Return [x, y] of the center of cell containing provided text 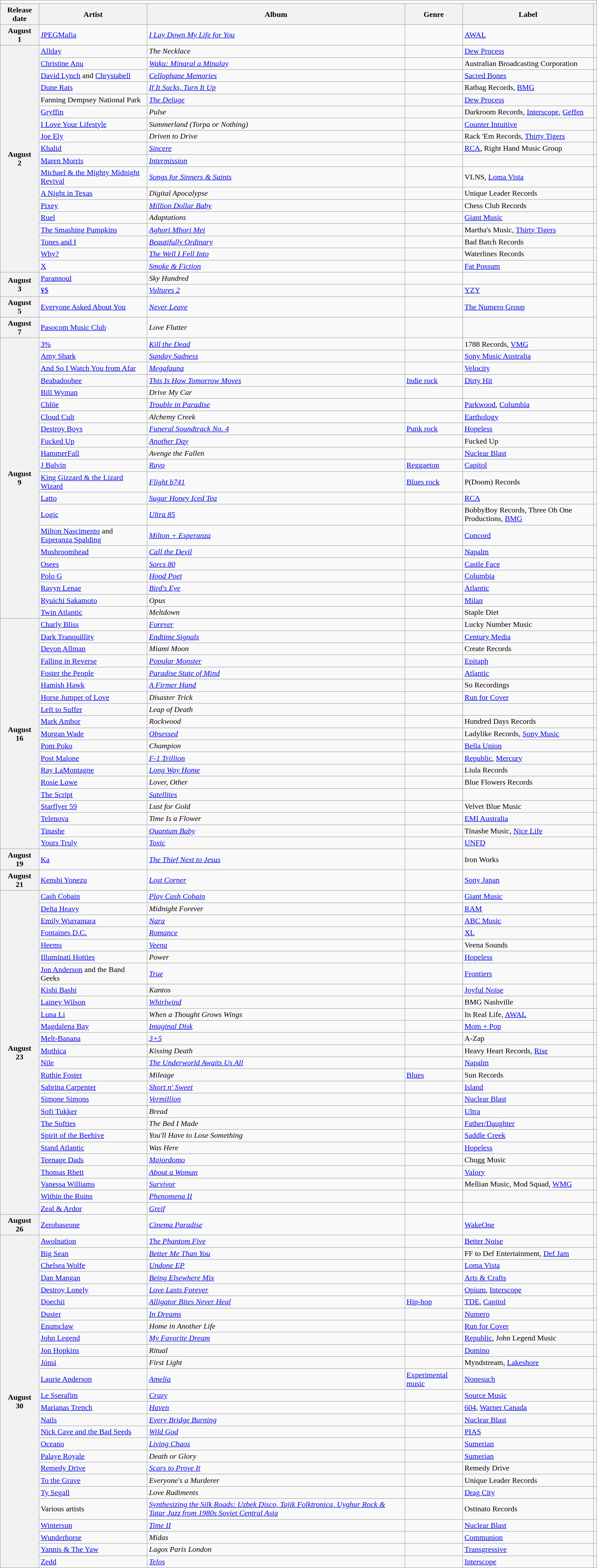
ABC Music [528, 921]
F-1 Trillion [276, 758]
Cellophane Memories [276, 76]
Rockwood [276, 722]
X [93, 266]
Oceano [93, 1444]
Dirty Hit [528, 380]
Tinashe [93, 831]
Sofi Tukker [93, 1111]
RCA, Right Hand Music Group [528, 148]
Every Bridge Burning [276, 1420]
TDE, Capitol [528, 1302]
Illuminati Hotties [93, 957]
Duster [93, 1314]
Devon Allman [93, 649]
Obsessed [276, 734]
Big Sean [93, 1253]
Nails [93, 1420]
Veena [276, 945]
Undone EP [276, 1266]
Ladylike Records, Sony Music [528, 734]
Mileage [276, 1075]
Vanessa Williams [93, 1184]
Fanning Dempsey National Park [93, 100]
Aghori Mhori Mei [276, 230]
Synthesizing the Silk Roads: Uzbek Disco, Tajik Folktronica, Uyghur Rock & Tatar Jazz from 1980s Soviet Central Asia [276, 1509]
Sincere [276, 148]
3% [93, 344]
Le Sserafim [93, 1395]
The Smashing Pumpkins [93, 230]
XL [528, 933]
Lust for Gold [276, 807]
Majordomo [276, 1160]
Hamish Hawk [93, 685]
Awolnation [93, 1241]
Ratbag Records, BMG [528, 88]
Starflyer 59 [93, 807]
Khalid [93, 148]
Everyone's a Murderer [276, 1480]
Hundred Days Records [528, 722]
Chugg Music [528, 1160]
Meltdown [276, 613]
Love Lasts Forever [276, 1290]
BMG Nashville [528, 1002]
Wintersun [93, 1525]
Century Media [528, 637]
Epitaph [528, 661]
Martha's Music, Thirty Tigers [528, 230]
Liula Records [528, 770]
Milan [528, 600]
Logic [93, 514]
Nile [93, 1063]
To the Grave [93, 1480]
Republic, John Legend Music [528, 1338]
Mothica [93, 1051]
Endtime Signals [276, 637]
Falling in Reverse [93, 661]
EMI Australia [528, 819]
Fat Possum [528, 266]
Wunderhorse [93, 1537]
Loma Vista [528, 1266]
Sabrina Carpenter [93, 1087]
Better Me Than You [276, 1253]
Imaginal Disk [276, 1027]
First Light [276, 1362]
Reggaeton [434, 465]
Within the Ruins [93, 1196]
Kishi Bashi [93, 990]
Punk rock [434, 429]
Doechii [93, 1302]
In Real Life, AWAL [528, 1014]
Ryuichi Sakamoto [93, 600]
Enumclaw [93, 1326]
Crazy [276, 1395]
Cinema Paradise [276, 1225]
Rack 'Em Records, Thirty Tigers [528, 136]
Velvet Blue Music [528, 807]
August30 [20, 1402]
Megafauna [276, 368]
David Lynch and Chrystabell [93, 76]
RCA [528, 498]
You'll Have to Lose Something [276, 1136]
The Script [93, 795]
Gryffin [93, 112]
Marianas Trench [93, 1407]
The Softies [93, 1123]
And So I Watch You from Afar [93, 368]
Republic, Mercury [528, 758]
Maren Morris [93, 160]
Million Dollar Baby [276, 206]
August23 [20, 1052]
Sorcs 80 [276, 564]
Australian Broadcasting Corporation [528, 63]
Veena Sounds [528, 945]
Dune Rats [93, 88]
The Well I Fell Into [276, 254]
Love Rudiments [276, 1492]
Midas [276, 1537]
Lainey Wilson [93, 1002]
Ritual [276, 1350]
The Phantom Five [276, 1241]
So Recordings [528, 685]
Living Chaos [276, 1444]
Why? [93, 254]
1788 Records, VMG [528, 344]
Being Elsewhere Mix [276, 1278]
Pom Poko [93, 746]
Alligator Bites Never Heal [276, 1302]
Tones and I [93, 242]
Jon Hopkins [93, 1350]
Mom + Pop [528, 1027]
Zeal & Ardor [93, 1208]
Wild God [276, 1432]
P(Doom) Records [528, 482]
Rosie Lowe [93, 782]
Bird's Eye [276, 588]
Waterlines Records [528, 254]
Ultra [528, 1111]
Kill the Dead [276, 344]
Sony Japan [528, 880]
Teenage Dads [93, 1160]
Quantum Baby [276, 831]
Kissing Death [276, 1051]
Dan Mangan [93, 1278]
Milton Nascimento and Esperanza Spalding [93, 535]
Heavy Heart Records, Rise [528, 1051]
Zedd [93, 1562]
Adaptations [276, 218]
Fontaines D.C. [93, 933]
Osees [93, 564]
If It Sucks, Turn It Up [276, 88]
Satellites [276, 795]
Charly Bliss [93, 625]
Intermission [276, 160]
VLNS, Loma Vista [528, 177]
Latto [93, 498]
I Lay Down My Life for You [276, 35]
Album [276, 14]
Paradise State of Mind [276, 673]
Various artists [93, 1509]
When a Thought Grows Wings [276, 1014]
AWAL [528, 35]
Waku: Minaral a Minalay [276, 63]
A Night in Texas [93, 193]
Pixey [93, 206]
Melt-Banana [93, 1039]
Blues [434, 1075]
Sugar Honey Iced Tea [276, 498]
JPEGMafia [93, 35]
Milton + Esperanza [276, 535]
Greif [276, 1208]
Father/Daughter [528, 1123]
August26 [20, 1225]
A Firmer Hand [276, 685]
Saddle Creek [528, 1136]
Foster the People [93, 673]
BobbyBoy Records, Three Oh One Productions, BMG [528, 514]
YZY [528, 290]
Velocity [528, 368]
Cloud Cult [93, 417]
Everyone Asked About You [93, 307]
Whirlwind [276, 1002]
Parannoul [93, 278]
Counter Intuitive [528, 124]
Was Here [276, 1148]
Communion [528, 1537]
Phenomena II [276, 1196]
Time Is a Flower [276, 819]
Lost Corner [276, 880]
Haven [276, 1407]
Ultra 85 [276, 514]
UNFD [528, 843]
Pulse [276, 112]
Sony Music Australia [528, 356]
Genre [434, 14]
John Legend [93, 1338]
Interscope [528, 1562]
Home in Another Life [276, 1326]
Morgan Wade [93, 734]
PIAS [528, 1432]
Horse Jumper of Love [93, 697]
The Bed I Made [276, 1123]
Polo G [93, 576]
Avenge the Fallen [276, 453]
Ray LaMontagne [93, 770]
Zerobaseone [93, 1225]
Artist [93, 14]
Songs for Sinners & Saints [276, 177]
Destroy Boys [93, 429]
Never Leave [276, 307]
August1 [20, 35]
August21 [20, 880]
Drive My Car [276, 393]
Jónsi [93, 1362]
Indie rock [434, 380]
Ty Segall [93, 1492]
Spirit of the Beehive [93, 1136]
Christine Anu [93, 63]
Forever [276, 625]
Midnight Forever [276, 909]
Ostinato Records [528, 1509]
Another Day [276, 441]
Dark Tranquillity [93, 637]
Call the Devil [276, 552]
I Love Your Lifestyle [93, 124]
Staple Diet [528, 613]
Bad Batch Records [528, 242]
Concord [528, 535]
J Balvin [93, 465]
Long Way Home [276, 770]
Romance [276, 933]
Alchemy Creek [276, 417]
Joe Ely [93, 136]
Bread [276, 1111]
Parkwood, Columbia [528, 405]
Popular Monster [276, 661]
Island [528, 1087]
Source Music [528, 1395]
The Numero Group [528, 307]
Lucky Number Music [528, 625]
Flight b741 [276, 482]
Experimental music [434, 1379]
Time II [276, 1525]
Telos [276, 1562]
The Underworld Awaits Us All [276, 1063]
Domino [528, 1350]
Frontiers [528, 973]
August16 [20, 734]
Blues rock [434, 482]
Jon Anderson and the Band Geeks [93, 973]
Beabadoobee [93, 380]
Miami Moon [276, 649]
Blue Flowers Records [528, 782]
¥$ [93, 290]
The Deluge [276, 100]
Numero [528, 1314]
Label [528, 14]
Chess Club Records [528, 206]
Chelsea Wolfe [93, 1266]
Toxic [276, 843]
Twin Atlantic [93, 613]
Rayo [276, 465]
Palaye Royale [93, 1456]
Chlöe [93, 405]
Tinashe Music, Nice Life [528, 831]
Create Records [528, 649]
Destroy Lonely [93, 1290]
Lover, Other [276, 782]
Smoke & Fiction [276, 266]
Amelia [276, 1379]
Stand Atlantic [93, 1148]
Summerland (Torpa or Nothing) [276, 124]
Digital Apocalypse [276, 193]
604, Warner Canada [528, 1407]
A-Zap [528, 1039]
Opium, Interscope [528, 1290]
Champion [276, 746]
Yours Truly [93, 843]
WakeOne [528, 1225]
August2 [20, 159]
Ruthie Foster [93, 1075]
Michael & the Mighty Midnight Revival [93, 177]
August9 [20, 478]
The Thief Next to Jesus [276, 859]
Nick Cave and the Bad Seeds [93, 1432]
True [276, 973]
Hip-hop [434, 1302]
Sunday Sadness [276, 356]
Disaster Trick [276, 697]
Cash Cobain [93, 897]
Allday [93, 51]
Darkroom Records, Interscope, Geffen [528, 112]
HammerFall [93, 453]
Play Cash Cobain [276, 897]
Nara [276, 921]
Ka [93, 859]
Sun Records [528, 1075]
Bella Union [528, 746]
Magdalena Bay [93, 1027]
Iron Works [528, 859]
Mark Ambor [93, 722]
Mellian Music, Mod Squad, WMG [528, 1184]
Power [276, 957]
Release date [20, 14]
Myndstream, Lakeshore [528, 1362]
Earthology [528, 417]
3+5 [276, 1039]
Leap of Death [276, 709]
Post Malone [93, 758]
Driven to Drive [276, 136]
Mushroomhead [93, 552]
Death or Glory [276, 1456]
Telenova [93, 819]
Thomas Rhett [93, 1172]
RAM [528, 909]
Emily Wurramara [93, 921]
Bill Wyman [93, 393]
My Favorite Dream [276, 1338]
Yannis & The Yaw [93, 1550]
August3 [20, 284]
Survivor [276, 1184]
Kantos [276, 990]
Trouble in Paradise [276, 405]
Delta Heavy [93, 909]
Love Flutter [276, 328]
Better Noise [528, 1241]
Opus [276, 600]
Simone Simons [93, 1099]
August5 [20, 307]
Hood Poet [276, 576]
Capitol [528, 465]
Luna Li [93, 1014]
Heems [93, 945]
Laurie Anderson [93, 1379]
August7 [20, 328]
King Gizzard & the Lizard Wizard [93, 482]
About a Woman [276, 1172]
Funeral Soundtrack No. 4 [276, 429]
Pasocom Music Club [93, 328]
Vermillion [276, 1099]
Castle Face [528, 564]
Ravyn Lenae [93, 588]
Sacred Bones [528, 76]
FF to Def Entertainment, Def Jam [528, 1253]
Lagos Paris London [276, 1550]
Columbia [528, 576]
Arts & Crafts [528, 1278]
Short n' Sweet [276, 1087]
Amy Shark [93, 356]
Vultures 2 [276, 290]
Kenshi Yonezu [93, 880]
Scars to Prove It [276, 1468]
Valory [528, 1172]
The Necklace [276, 51]
Transgressive [528, 1550]
Joyful Noise [528, 990]
Ruel [93, 218]
Beautifully Ordinary [276, 242]
This Is How Tomorrow Moves [276, 380]
Left to Suffer [93, 709]
Nonesuch [528, 1379]
In Dreams [276, 1314]
Sky Hundred [276, 278]
August19 [20, 859]
Drag City [528, 1492]
